Provide the [x, y] coordinate of the cell's center where the given text is located.  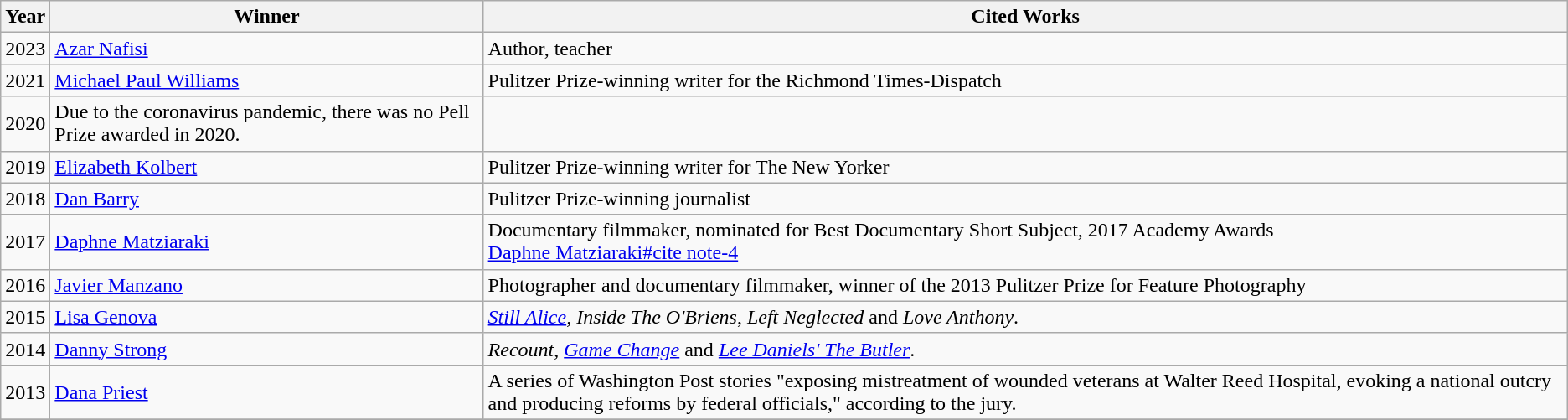
2020 [25, 124]
Pulitzer Prize-winning writer for The New Yorker [1025, 167]
Author, teacher [1025, 49]
Documentary filmmaker, nominated for Best Documentary Short Subject, 2017 Academy AwardsDaphne Matziaraki#cite note-4 [1025, 241]
Cited Works [1025, 17]
Pulitzer Prize-winning journalist [1025, 199]
2015 [25, 317]
Daphne Matziaraki [266, 241]
Dana Priest [266, 392]
Danny Strong [266, 349]
Dan Barry [266, 199]
Winner [266, 17]
Michael Paul Williams [266, 80]
Elizabeth Kolbert [266, 167]
Pulitzer Prize-winning writer for the Richmond Times-Dispatch [1025, 80]
Year [25, 17]
Recount, Game Change and Lee Daniels' The Butler. [1025, 349]
Javier Manzano [266, 285]
Lisa Genova [266, 317]
2014 [25, 349]
2021 [25, 80]
2023 [25, 49]
Photographer and documentary filmmaker, winner of the 2013 Pulitzer Prize for Feature Photography [1025, 285]
2016 [25, 285]
2017 [25, 241]
Due to the coronavirus pandemic, there was no Pell Prize awarded in 2020. [266, 124]
Still Alice, Inside The O'Briens, Left Neglected and Love Anthony. [1025, 317]
2019 [25, 167]
2018 [25, 199]
2013 [25, 392]
Azar Nafisi [266, 49]
